Identify which cell holds the provided text, then report its [X, Y] central coordinate. 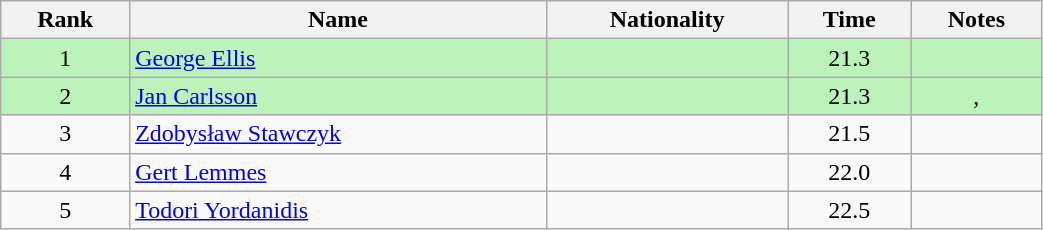
22.0 [850, 172]
2 [66, 96]
Time [850, 20]
Zdobysław Stawczyk [338, 134]
3 [66, 134]
21.5 [850, 134]
, [976, 96]
Nationality [666, 20]
1 [66, 58]
22.5 [850, 210]
4 [66, 172]
George Ellis [338, 58]
Todori Yordanidis [338, 210]
Notes [976, 20]
Name [338, 20]
Gert Lemmes [338, 172]
Jan Carlsson [338, 96]
5 [66, 210]
Rank [66, 20]
